Pinpoint the cell where the given text exists, returning its (X, Y) midpoint coordinate. 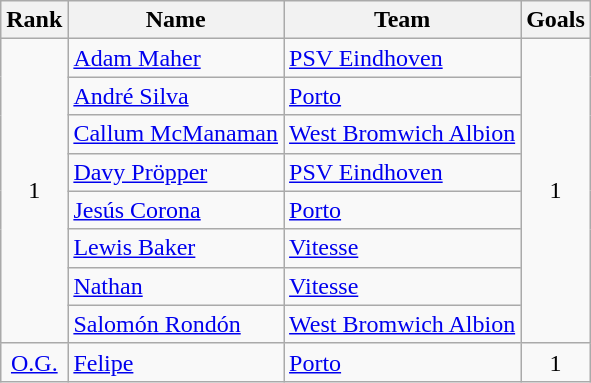
André Silva (176, 96)
Name (176, 20)
O.G. (34, 362)
Goals (556, 20)
Rank (34, 20)
Team (402, 20)
Callum McManaman (176, 134)
Felipe (176, 362)
Adam Maher (176, 58)
Jesús Corona (176, 210)
Salomón Rondón (176, 324)
Davy Pröpper (176, 172)
Lewis Baker (176, 248)
Nathan (176, 286)
